Return the [X, Y] coordinate for the center point of the cell that contains the specified text.  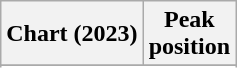
Peakposition [189, 34]
Chart (2023) [72, 34]
